Capture the cell that displays the provided text and extract its [x, y] central coordinate. 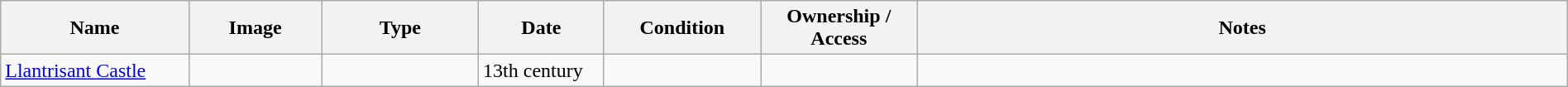
Type [400, 28]
Notes [1242, 28]
13th century [542, 70]
Llantrisant Castle [94, 70]
Condition [681, 28]
Image [255, 28]
Name [94, 28]
Ownership / Access [839, 28]
Date [542, 28]
